Locate the cell with the specified text and output its [x, y] center coordinate. 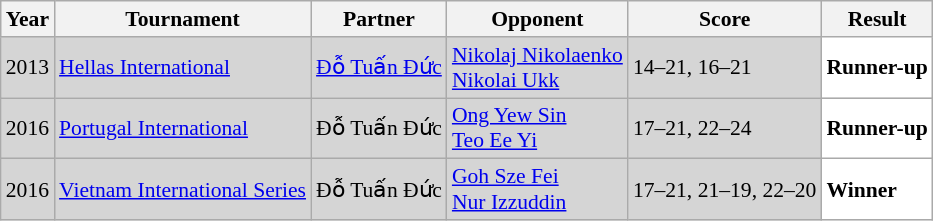
Portugal International [182, 128]
17–21, 21–19, 22–20 [725, 190]
Goh Sze Fei Nur Izzuddin [538, 190]
Partner [379, 19]
Tournament [182, 19]
Winner [876, 190]
Year [28, 19]
Vietnam International Series [182, 190]
2013 [28, 68]
Nikolaj Nikolaenko Nikolai Ukk [538, 68]
17–21, 22–24 [725, 128]
Hellas International [182, 68]
Opponent [538, 19]
14–21, 16–21 [725, 68]
Score [725, 19]
Ong Yew Sin Teo Ee Yi [538, 128]
Result [876, 19]
